Detect which cell encompasses the target text, then output its (X, Y) center coordinate. 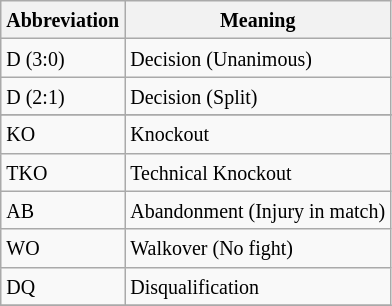
Disqualification (258, 286)
DQ (63, 286)
Walkover (No fight) (258, 248)
Technical Knockout (258, 172)
Meaning (258, 20)
Abbreviation (63, 20)
D (3:0) (63, 58)
Abandonment (Injury in match) (258, 210)
KO (63, 134)
Decision (Split) (258, 96)
Knockout (258, 134)
TKO (63, 172)
D (2:1) (63, 96)
Decision (Unanimous) (258, 58)
AB (63, 210)
WO (63, 248)
